Capture the cell that displays the provided text and extract its (x, y) central coordinate. 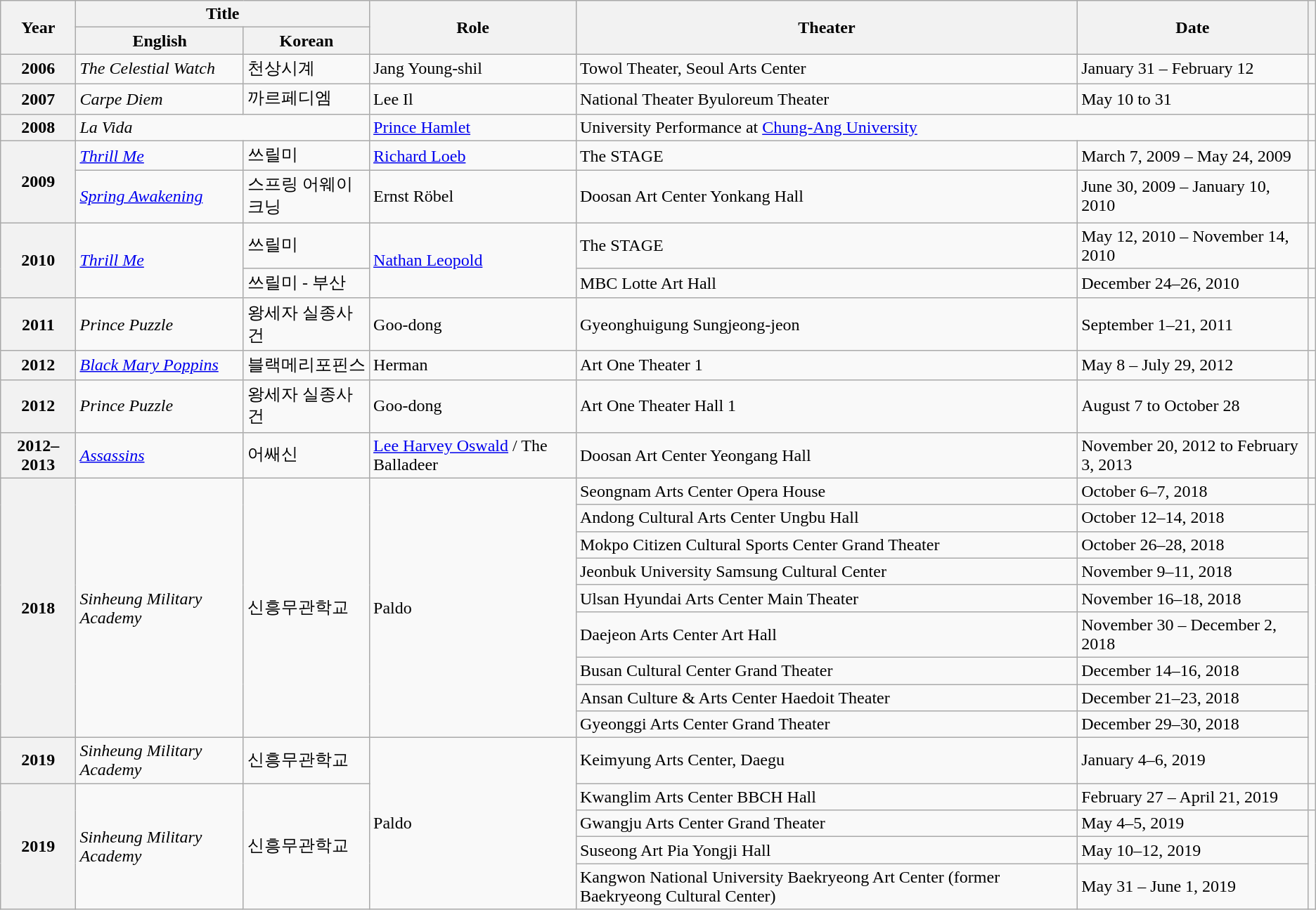
Korean (307, 41)
Suseong Art Pia Yongji Hall (827, 850)
October 6–7, 2018 (1193, 491)
National Theater Byuloreum Theater (827, 98)
Theater (827, 27)
Richard Loeb (473, 156)
Jeonbuk University Samsung Cultural Center (827, 571)
June 30, 2009 – January 10, 2010 (1193, 197)
May 10 to 31 (1193, 98)
Lee Il (473, 98)
Ansan Culture & Arts Center Haedoit Theater (827, 698)
January 4–6, 2019 (1193, 760)
The Celestial Watch (160, 69)
스프링 어웨이크닝 (307, 197)
December 29–30, 2018 (1193, 724)
Kwanglim Arts Center BBCH Hall (827, 797)
Art One Theater 1 (827, 365)
Date (1193, 27)
2009 (38, 181)
Jang Young-shil (473, 69)
2007 (38, 98)
December 21–23, 2018 (1193, 698)
May 31 – June 1, 2019 (1193, 887)
Assassins (160, 455)
October 12–14, 2018 (1193, 518)
October 26–28, 2018 (1193, 545)
August 7 to October 28 (1193, 406)
MBC Lotte Art Hall (827, 284)
November 16–18, 2018 (1193, 598)
블랙메리포핀스 (307, 365)
2006 (38, 69)
November 20, 2012 to February 3, 2013 (1193, 455)
Lee Harvey Oswald / The Balladeer (473, 455)
Spring Awakening (160, 197)
Role (473, 27)
Black Mary Poppins (160, 365)
May 10–12, 2019 (1193, 850)
Gwangju Arts Center Grand Theater (827, 824)
November 30 – December 2, 2018 (1193, 634)
Ulsan Hyundai Arts Center Main Theater (827, 598)
2008 (38, 127)
2010 (38, 261)
Andong Cultural Arts Center Ungbu Hall (827, 518)
Daejeon Arts Center Art Hall (827, 634)
어쌔신 (307, 455)
Doosan Art Center Yeongang Hall (827, 455)
January 31 – February 12 (1193, 69)
Kangwon National University Baekryeong Art Center (former Baekryeong Cultural Center) (827, 887)
Keimyung Arts Center, Daegu (827, 760)
May 12, 2010 – November 14, 2010 (1193, 246)
May 8 – July 29, 2012 (1193, 365)
December 24–26, 2010 (1193, 284)
Herman (473, 365)
Year (38, 27)
February 27 – April 21, 2019 (1193, 797)
Doosan Art Center Yonkang Hall (827, 197)
까르페디엠 (307, 98)
May 4–5, 2019 (1193, 824)
Prince Hamlet (473, 127)
Carpe Diem (160, 98)
Mokpo Citizen Cultural Sports Center Grand Theater (827, 545)
Title (223, 14)
September 1–21, 2011 (1193, 324)
Ernst Röbel (473, 197)
Towol Theater, Seoul Arts Center (827, 69)
2012–2013 (38, 455)
La Vida (223, 127)
March 7, 2009 – May 24, 2009 (1193, 156)
November 9–11, 2018 (1193, 571)
쓰릴미 - 부산 (307, 284)
Nathan Leopold (473, 261)
Seongnam Arts Center Opera House (827, 491)
천상시계 (307, 69)
Busan Cultural Center Grand Theater (827, 670)
Art One Theater Hall 1 (827, 406)
2018 (38, 608)
Gyeonggi Arts Center Grand Theater (827, 724)
Gyeonghuigung Sungjeong-jeon (827, 324)
University Performance at Chung-Ang University (942, 127)
December 14–16, 2018 (1193, 670)
2011 (38, 324)
English (160, 41)
